For the text-containing cell, return its midpoint in [X, Y] coordinate format. 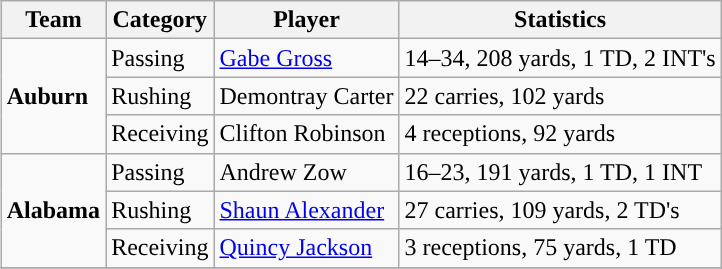
Alabama [53, 210]
Quincy Jackson [306, 248]
22 carries, 102 yards [560, 96]
Clifton Robinson [306, 134]
Player [306, 20]
16–23, 191 yards, 1 TD, 1 INT [560, 172]
Category [160, 20]
Auburn [53, 96]
Demontray Carter [306, 96]
4 receptions, 92 yards [560, 134]
27 carries, 109 yards, 2 TD's [560, 210]
Shaun Alexander [306, 210]
Team [53, 20]
Gabe Gross [306, 58]
14–34, 208 yards, 1 TD, 2 INT's [560, 58]
3 receptions, 75 yards, 1 TD [560, 248]
Statistics [560, 20]
Andrew Zow [306, 172]
